Locate the cell with the specified text and output its (X, Y) center coordinate. 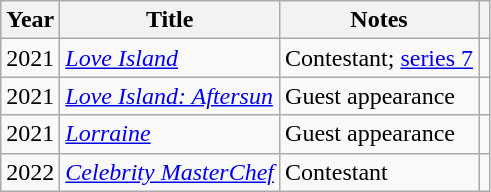
Love Island: Aftersun (170, 96)
Love Island (170, 58)
Contestant (380, 172)
2022 (30, 172)
Year (30, 20)
Contestant; series 7 (380, 58)
Celebrity MasterChef (170, 172)
Title (170, 20)
Notes (380, 20)
Lorraine (170, 134)
